Detect which cell encompasses the target text, then output its (x, y) center coordinate. 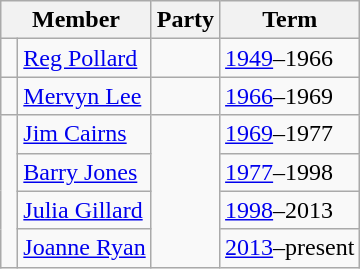
1966–1969 (290, 96)
Party (185, 20)
Member (76, 20)
1998–2013 (290, 210)
Barry Jones (84, 172)
Reg Pollard (84, 58)
Jim Cairns (84, 134)
Julia Gillard (84, 210)
Term (290, 20)
1977–1998 (290, 172)
Mervyn Lee (84, 96)
2013–present (290, 248)
1949–1966 (290, 58)
1969–1977 (290, 134)
Joanne Ryan (84, 248)
